Find where the given text appears and provide that cell's center as (X, Y) coordinate. 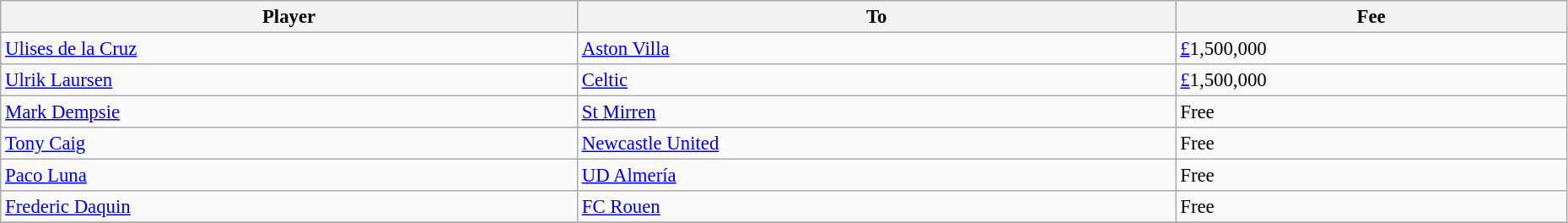
Tony Caig (289, 144)
Fee (1371, 17)
To (876, 17)
Aston Villa (876, 49)
Celtic (876, 80)
Frederic Daquin (289, 207)
Ulrik Laursen (289, 80)
St Mirren (876, 112)
Player (289, 17)
Newcastle United (876, 144)
FC Rouen (876, 207)
UD Almería (876, 176)
Mark Dempsie (289, 112)
Paco Luna (289, 176)
Ulises de la Cruz (289, 49)
